Locate the cell with the specified text and output its (x, y) center coordinate. 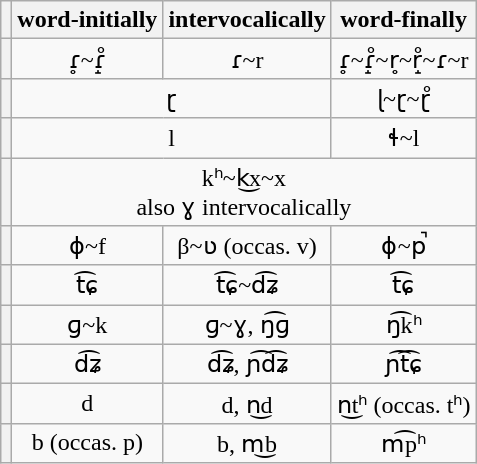
ɸ~p̚ (404, 246)
ɡ~ɣ, ŋ͡ɡ (247, 325)
ɭ~ɽ~ɽ̊ (404, 98)
d͡ʑ, ɲ͡d͡ʑ (247, 364)
word-finally (404, 20)
ŋ͡kʰ (404, 325)
ɾ̥~ɾ̝̊~r̥~r̝̊~ɾ~r (404, 59)
intervocalically (247, 20)
n͜tʰ (occas. tʰ) (404, 404)
d, n͜d (247, 404)
m͡pʰ (404, 443)
ɸ~f (88, 246)
l (172, 138)
d (88, 404)
ɲ͡t͡ɕ (404, 364)
b, m͜b (247, 443)
ɾ~r (247, 59)
β~ʋ (occas. v) (247, 246)
ɡ~k (88, 325)
b (occas. p) (88, 443)
kʰ~k͜x~xalso ɣ intervocalically (244, 192)
word-initially (88, 20)
t͡ɕ~d͡ʑ (247, 285)
ɽ (172, 98)
ɾ̥~ɾ̝̊ (88, 59)
ɬ~l (404, 138)
d͡ʑ (88, 364)
